Search for the cell housing the specified text and yield its (X, Y) center coordinate. 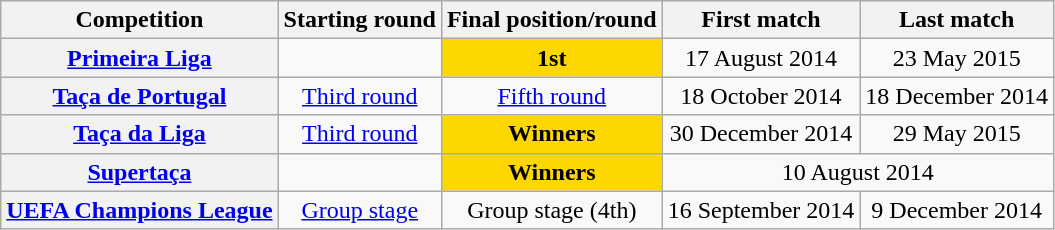
First match (761, 20)
23 May 2015 (957, 58)
Taça da Liga (140, 134)
1st (552, 58)
Group stage (360, 210)
29 May 2015 (957, 134)
10 August 2014 (858, 172)
Last match (957, 20)
Fifth round (552, 96)
16 September 2014 (761, 210)
Final position/round (552, 20)
Primeira Liga (140, 58)
Supertaça (140, 172)
Taça de Portugal (140, 96)
18 October 2014 (761, 96)
Group stage (4th) (552, 210)
9 December 2014 (957, 210)
Competition (140, 20)
Starting round (360, 20)
18 December 2014 (957, 96)
17 August 2014 (761, 58)
UEFA Champions League (140, 210)
30 December 2014 (761, 134)
